Extract the [X, Y] coordinate from the center of the cell holding the provided text.  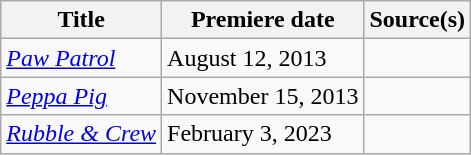
Paw Patrol [82, 58]
Source(s) [418, 20]
November 15, 2013 [263, 96]
Peppa Pig [82, 96]
February 3, 2023 [263, 134]
Premiere date [263, 20]
August 12, 2013 [263, 58]
Title [82, 20]
Rubble & Crew [82, 134]
